Return (X, Y) of the center of cell containing provided text 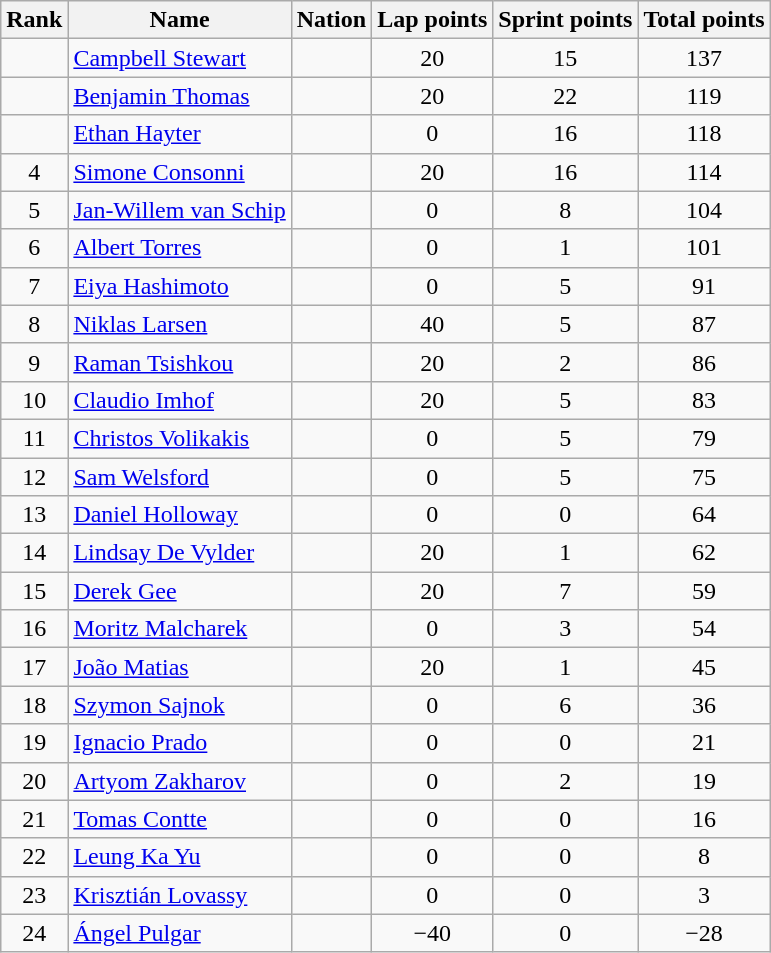
104 (704, 210)
Eiya Hashimoto (180, 286)
62 (704, 553)
Jan-Willem van Schip (180, 210)
Simone Consonni (180, 172)
Szymon Sajnok (180, 705)
10 (34, 400)
12 (34, 477)
Daniel Holloway (180, 515)
114 (704, 172)
Rank (34, 20)
18 (34, 705)
14 (34, 553)
Name (180, 20)
40 (432, 324)
Campbell Stewart (180, 58)
45 (704, 667)
Nation (331, 20)
13 (34, 515)
−28 (704, 933)
64 (704, 515)
4 (34, 172)
59 (704, 591)
Niklas Larsen (180, 324)
54 (704, 629)
Christos Volikakis (180, 438)
Claudio Imhof (180, 400)
86 (704, 362)
Krisztián Lovassy (180, 895)
Lindsay De Vylder (180, 553)
Sam Welsford (180, 477)
Raman Tsishkou (180, 362)
83 (704, 400)
36 (704, 705)
Albert Torres (180, 248)
Moritz Malcharek (180, 629)
Ethan Hayter (180, 134)
Ignacio Prado (180, 743)
79 (704, 438)
24 (34, 933)
Tomas Contte (180, 819)
Sprint points (566, 20)
87 (704, 324)
119 (704, 96)
João Matias (180, 667)
118 (704, 134)
91 (704, 286)
137 (704, 58)
11 (34, 438)
9 (34, 362)
Artyom Zakharov (180, 781)
17 (34, 667)
Lap points (432, 20)
Ángel Pulgar (180, 933)
101 (704, 248)
Leung Ka Yu (180, 857)
Total points (704, 20)
75 (704, 477)
Benjamin Thomas (180, 96)
−40 (432, 933)
Derek Gee (180, 591)
23 (34, 895)
